From the cell containing the given text, extract its center point as [x, y] coordinate. 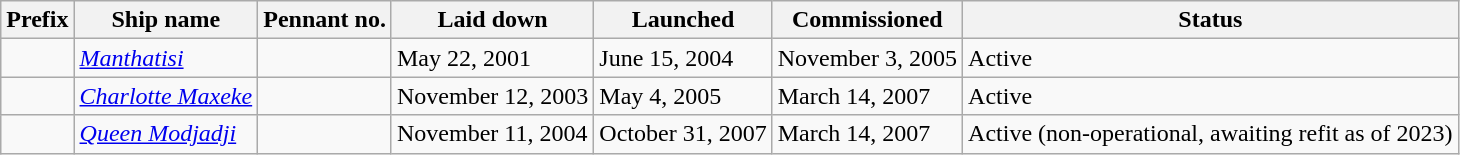
October 31, 2007 [683, 134]
Manthatisi [166, 58]
Prefix [38, 20]
Laid down [492, 20]
Status [1211, 20]
Launched [683, 20]
June 15, 2004 [683, 58]
November 12, 2003 [492, 96]
Queen Modjadji [166, 134]
Commissioned [867, 20]
Active (non-operational, awaiting refit as of 2023) [1211, 134]
May 22, 2001 [492, 58]
May 4, 2005 [683, 96]
Pennant no. [325, 20]
Charlotte Maxeke [166, 96]
November 3, 2005 [867, 58]
November 11, 2004 [492, 134]
Ship name [166, 20]
